Return (x, y) of the center of cell containing provided text 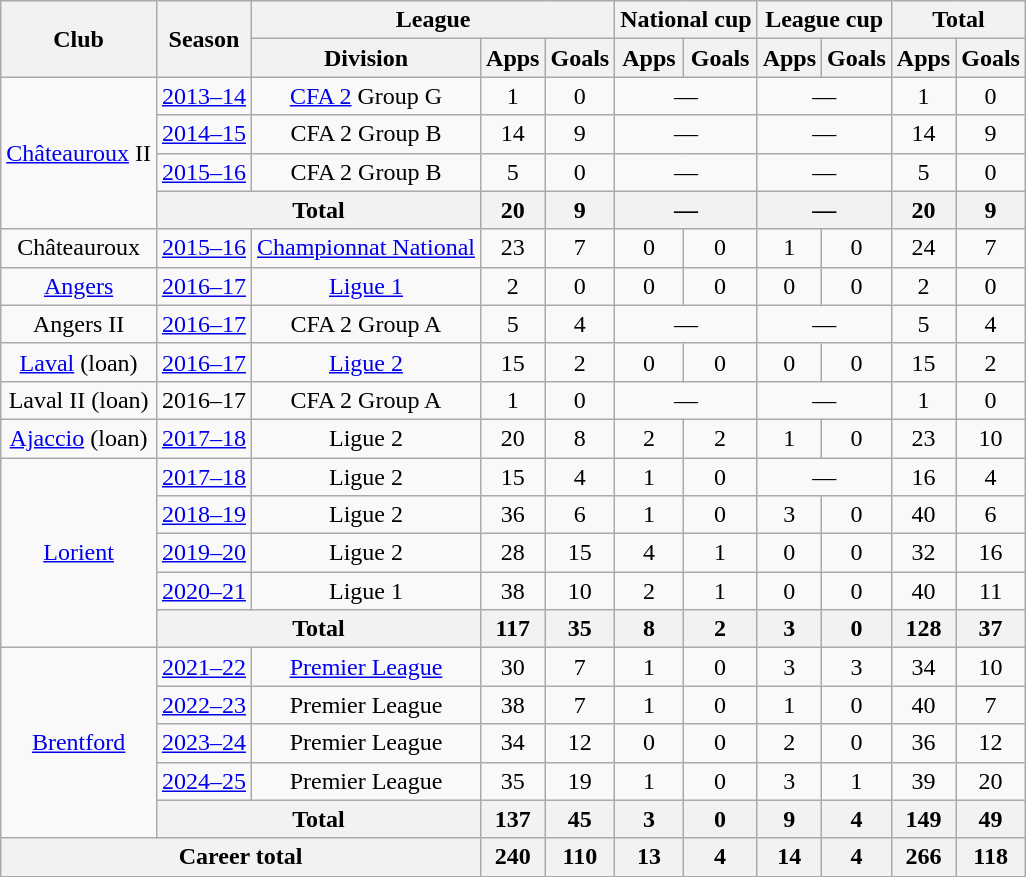
24 (923, 248)
2013–14 (204, 96)
240 (513, 857)
Championnat National (366, 248)
Laval II (loan) (79, 400)
2019–20 (204, 553)
266 (923, 857)
Châteauroux II (79, 153)
128 (923, 629)
30 (513, 667)
45 (580, 819)
49 (991, 819)
Season (204, 39)
37 (991, 629)
39 (923, 781)
Club (79, 39)
19 (580, 781)
2020–21 (204, 591)
32 (923, 553)
Angers II (79, 324)
13 (649, 857)
Career total (241, 857)
117 (513, 629)
Châteauroux (79, 248)
Angers (79, 286)
Division (366, 58)
2014–15 (204, 134)
2021–22 (204, 667)
28 (513, 553)
National cup (686, 20)
2024–25 (204, 781)
137 (513, 819)
149 (923, 819)
2018–19 (204, 515)
118 (991, 857)
League cup (824, 20)
11 (991, 591)
Laval (loan) (79, 362)
CFA 2 Group G (366, 96)
2022–23 (204, 705)
2023–24 (204, 743)
Brentford (79, 743)
League (432, 20)
Lorient (79, 553)
110 (580, 857)
Ajaccio (loan) (79, 438)
